From the cell containing the given text, extract its center point as (X, Y) coordinate. 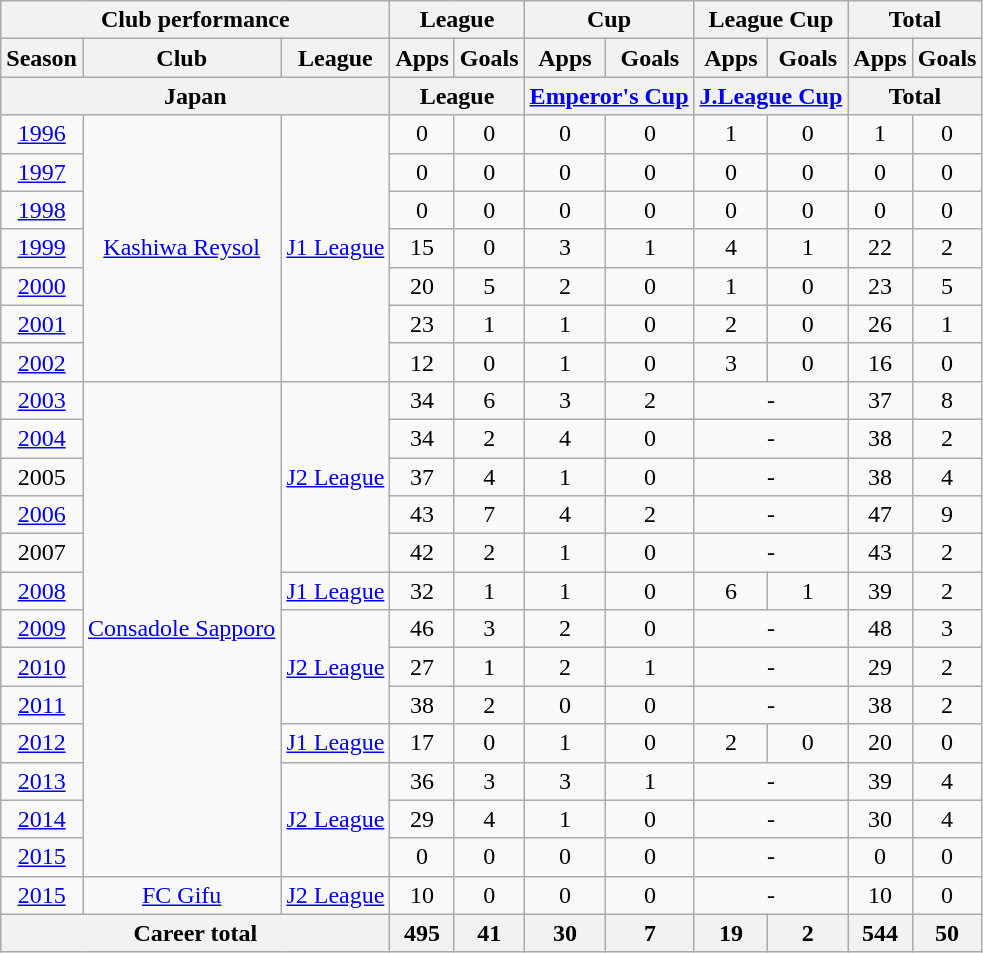
Season (42, 58)
2014 (42, 819)
J.League Cup (771, 96)
48 (880, 629)
2003 (42, 400)
2005 (42, 477)
League Cup (771, 20)
2011 (42, 705)
16 (880, 362)
Cup (609, 20)
FC Gifu (181, 895)
2009 (42, 629)
2010 (42, 667)
Club performance (196, 20)
27 (422, 667)
Career total (196, 933)
2008 (42, 591)
Club (181, 58)
50 (947, 933)
41 (489, 933)
15 (422, 248)
8 (947, 400)
2000 (42, 286)
Kashiwa Reysol (181, 248)
1997 (42, 172)
22 (880, 248)
12 (422, 362)
2001 (42, 324)
46 (422, 629)
495 (422, 933)
2013 (42, 781)
19 (731, 933)
1999 (42, 248)
1996 (42, 134)
36 (422, 781)
2007 (42, 553)
Consadole Sapporo (181, 628)
47 (880, 515)
9 (947, 515)
2004 (42, 438)
1998 (42, 210)
2012 (42, 743)
Emperor's Cup (609, 96)
26 (880, 324)
2002 (42, 362)
544 (880, 933)
Japan (196, 96)
42 (422, 553)
2006 (42, 515)
17 (422, 743)
32 (422, 591)
